Extract the (X, Y) coordinate from the center of the cell holding the provided text.  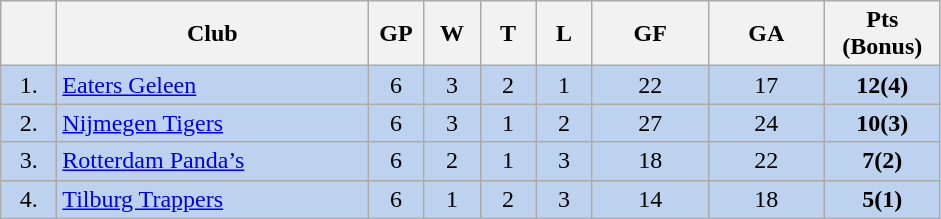
27 (650, 123)
4. (29, 199)
5(1) (882, 199)
Club (212, 34)
12(4) (882, 85)
2. (29, 123)
GF (650, 34)
24 (766, 123)
7(2) (882, 161)
14 (650, 199)
17 (766, 85)
Rotterdam Panda’s (212, 161)
Pts (Bonus) (882, 34)
Nijmegen Tigers (212, 123)
1. (29, 85)
3. (29, 161)
Eaters Geleen (212, 85)
T (508, 34)
L (564, 34)
GP (396, 34)
W (452, 34)
10(3) (882, 123)
GA (766, 34)
Tilburg Trappers (212, 199)
